Return [X, Y] of the center of cell containing provided text 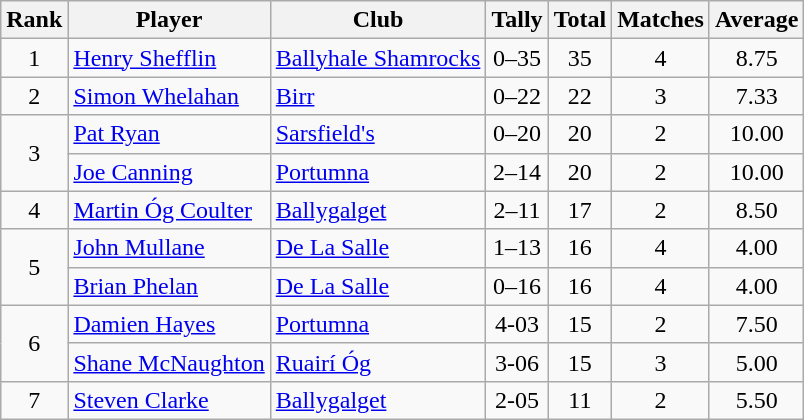
Sarsfield's [378, 134]
Martin Óg Coulter [169, 210]
Shane McNaughton [169, 362]
5.50 [756, 400]
1–13 [517, 248]
Brian Phelan [169, 286]
17 [580, 210]
8.50 [756, 210]
Simon Whelahan [169, 96]
Matches [661, 20]
7.50 [756, 324]
Ruairí Óg [378, 362]
Club [378, 20]
0–20 [517, 134]
2–11 [517, 210]
11 [580, 400]
Joe Canning [169, 172]
4-03 [517, 324]
8.75 [756, 58]
Tally [517, 20]
5.00 [756, 362]
Rank [34, 20]
7 [34, 400]
Birr [378, 96]
Pat Ryan [169, 134]
Henry Shefflin [169, 58]
1 [34, 58]
7.33 [756, 96]
2–14 [517, 172]
Ballyhale Shamrocks [378, 58]
Player [169, 20]
John Mullane [169, 248]
Damien Hayes [169, 324]
3-06 [517, 362]
Total [580, 20]
0–22 [517, 96]
35 [580, 58]
6 [34, 343]
5 [34, 267]
0–16 [517, 286]
22 [580, 96]
Steven Clarke [169, 400]
0–35 [517, 58]
Average [756, 20]
2-05 [517, 400]
